Search for the cell housing the specified text and yield its (X, Y) center coordinate. 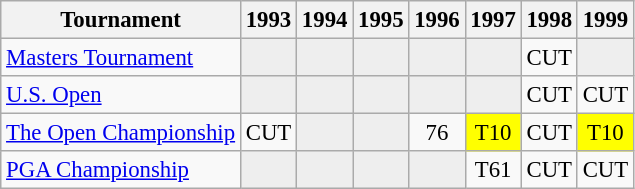
76 (437, 133)
The Open Championship (121, 133)
Masters Tournament (121, 58)
U.S. Open (121, 95)
1994 (325, 20)
1996 (437, 20)
T61 (493, 170)
PGA Championship (121, 170)
1995 (381, 20)
Tournament (121, 20)
1997 (493, 20)
1993 (268, 20)
1999 (605, 20)
1998 (549, 20)
